Return the [x, y] coordinate for the center point of the cell that contains the specified text.  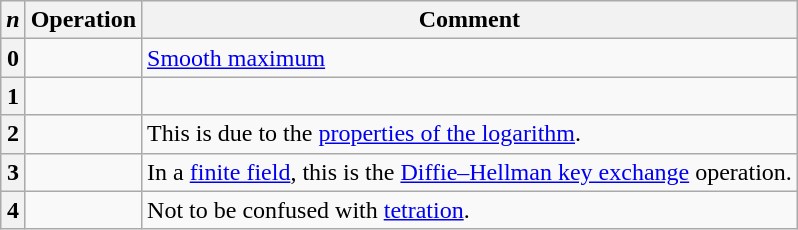
Operation [83, 20]
Comment [470, 20]
0 [13, 58]
3 [13, 172]
2 [13, 134]
4 [13, 210]
Not to be confused with tetration. [470, 210]
This is due to the properties of the logarithm. [470, 134]
1 [13, 96]
Smooth maximum [470, 58]
n [13, 20]
In a finite field, this is the Diffie–Hellman key exchange operation. [470, 172]
